Identify which cell holds the provided text, then report its [x, y] central coordinate. 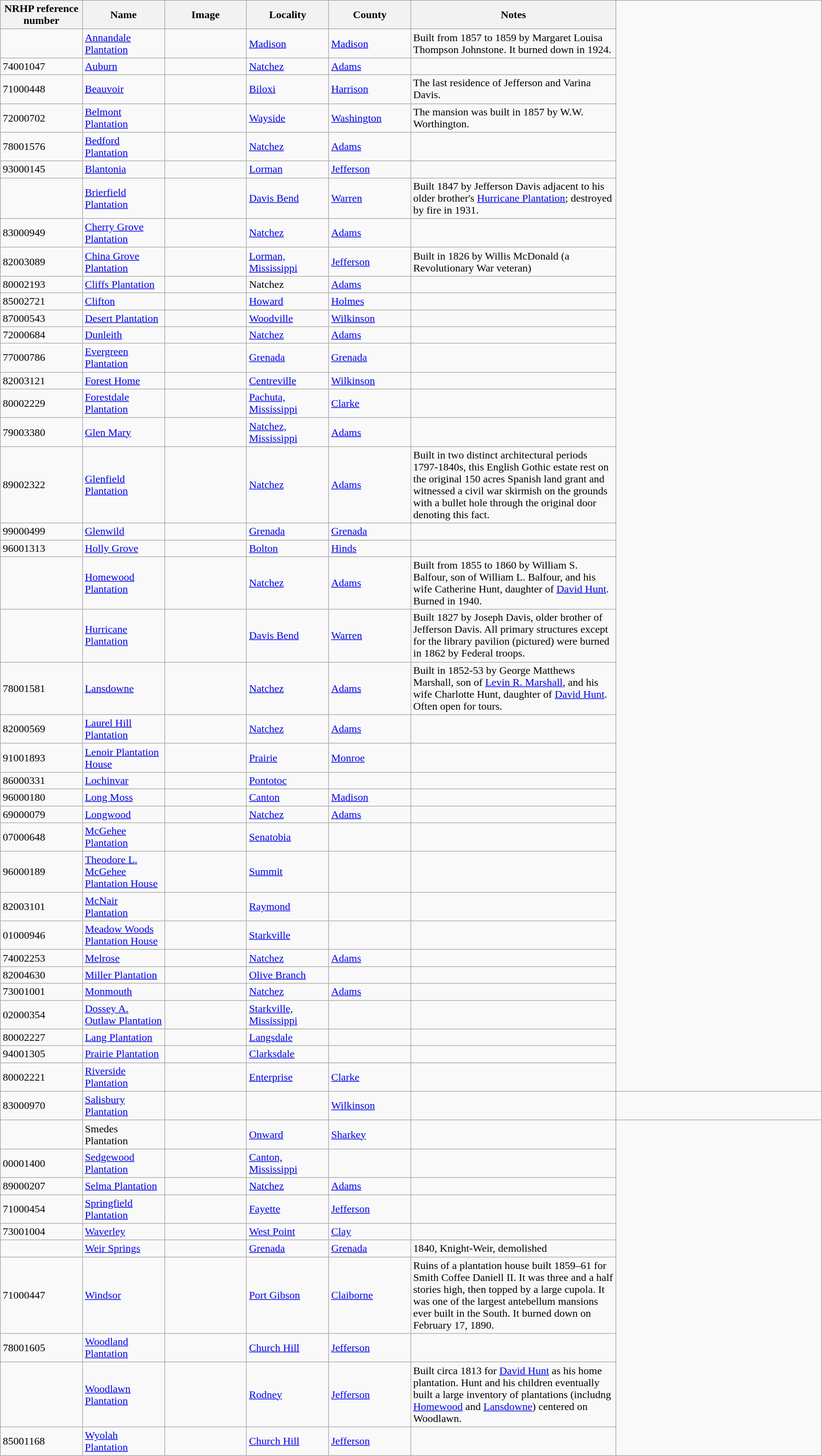
96000189 [42, 872]
Summit [288, 872]
Long Moss [123, 797]
Name [123, 15]
Monroe [370, 758]
Langsdale [288, 1037]
82003101 [42, 906]
Pachuta, Mississippi [288, 403]
01000946 [42, 936]
Weir Springs [123, 1249]
County [370, 15]
Clifton [123, 301]
77000786 [42, 358]
Harrison [370, 89]
Claiborne [370, 1295]
Port Gibson [288, 1295]
Built from 1857 to 1859 by Margaret Louisa Thompson Johnstone. It burned down in 1924. [513, 43]
Howard [288, 301]
Desert Plantation [123, 318]
Clarksdale [288, 1054]
Lochinvar [123, 780]
Sharkey [370, 1135]
Rodney [288, 1395]
Built in 1826 by Willis McDonald (a Revolutionary War veteran) [513, 262]
87000543 [42, 318]
Homewood Plantation [123, 583]
94001305 [42, 1054]
Wyolah Plantation [123, 1441]
Enterprise [288, 1077]
Forest Home [123, 381]
Blantonia [123, 169]
78001576 [42, 147]
Glen Mary [123, 432]
Beauvoir [123, 89]
Centreville [288, 381]
82003089 [42, 262]
74001047 [42, 66]
96000180 [42, 797]
Wayside [288, 118]
72000702 [42, 118]
Woodland Plantation [123, 1348]
Raymond [288, 906]
Windsor [123, 1295]
80002227 [42, 1037]
Lorman [288, 169]
Glenwild [123, 531]
Smedes Plantation [123, 1135]
82004630 [42, 975]
Waverley [123, 1232]
07000648 [42, 837]
Melrose [123, 958]
Lenoir Plantation House [123, 758]
Woodlawn Plantation [123, 1395]
Fayette [288, 1209]
83000949 [42, 233]
Built from 1855 to 1860 by William S. Balfour, son of William L. Balfour, and his wife Catherine Hunt, daughter of David Hunt. Burned in 1940. [513, 583]
Holly Grove [123, 548]
McNair Plantation [123, 906]
80002193 [42, 284]
Pontotoc [288, 780]
96001313 [42, 548]
00001400 [42, 1163]
Starkville [288, 936]
80002221 [42, 1077]
Lansdowne [123, 688]
Springfield Plantation [123, 1209]
West Point [288, 1232]
85001168 [42, 1441]
Olive Branch [288, 975]
Lorman, Mississippi [288, 262]
Onward [288, 1135]
79003380 [42, 432]
02000354 [42, 1014]
McGehee Plantation [123, 837]
72000684 [42, 335]
Monmouth [123, 992]
Woodville [288, 318]
91001893 [42, 758]
Longwood [123, 814]
Auburn [123, 66]
93000145 [42, 169]
Image [206, 15]
Forestdale Plantation [123, 403]
Hurricane Plantation [123, 636]
Natchez, Mississippi [288, 432]
Canton [288, 797]
Cherry Grove Plantation [123, 233]
Clay [370, 1232]
Miller Plantation [123, 975]
89002322 [42, 485]
82000569 [42, 729]
The mansion was built in 1857 by W.W. Worthington. [513, 118]
78001581 [42, 688]
99000499 [42, 531]
69000079 [42, 814]
Hinds [370, 548]
NRHP reference number [42, 15]
Brierfield Plantation [123, 198]
83000970 [42, 1105]
Bolton [288, 548]
Bedford Plantation [123, 147]
89000207 [42, 1186]
71000448 [42, 89]
Selma Plantation [123, 1186]
73001001 [42, 992]
82003121 [42, 381]
71000447 [42, 1295]
Dunleith [123, 335]
Senatobia [288, 837]
86000331 [42, 780]
Evergreen Plantation [123, 358]
74002253 [42, 958]
1840, Knight-Weir, demolished [513, 1249]
71000454 [42, 1209]
Laurel Hill Plantation [123, 729]
Riverside Plantation [123, 1077]
85002721 [42, 301]
Dossey A. Outlaw Plantation [123, 1014]
Built in 1852-53 by George Matthews Marshall, son of Levin R. Marshall, and his wife Charlotte Hunt, daughter of David Hunt. Often open for tours. [513, 688]
Meadow Woods Plantation House [123, 936]
Salisbury Plantation [123, 1105]
The last residence of Jefferson and Varina Davis. [513, 89]
73001004 [42, 1232]
Biloxi [288, 89]
Belmont Plantation [123, 118]
Washington [370, 118]
80002229 [42, 403]
Sedgewood Plantation [123, 1163]
Locality [288, 15]
Notes [513, 15]
Holmes [370, 301]
Prairie [288, 758]
78001605 [42, 1348]
Theodore L. McGehee Plantation House [123, 872]
Lang Plantation [123, 1037]
Glenfield Plantation [123, 485]
Cliffs Plantation [123, 284]
Prairie Plantation [123, 1054]
Annandale Plantation [123, 43]
Canton, Mississippi [288, 1163]
Starkville, Mississippi [288, 1014]
Built 1847 by Jefferson Davis adjacent to his older brother's Hurricane Plantation; destroyed by fire in 1931. [513, 198]
China Grove Plantation [123, 262]
